Return [x, y] of the center of cell containing provided text 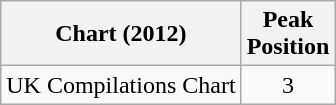
Chart (2012) [121, 34]
PeakPosition [288, 34]
3 [288, 85]
UK Compilations Chart [121, 85]
